Search for the cell housing the specified text and yield its (x, y) center coordinate. 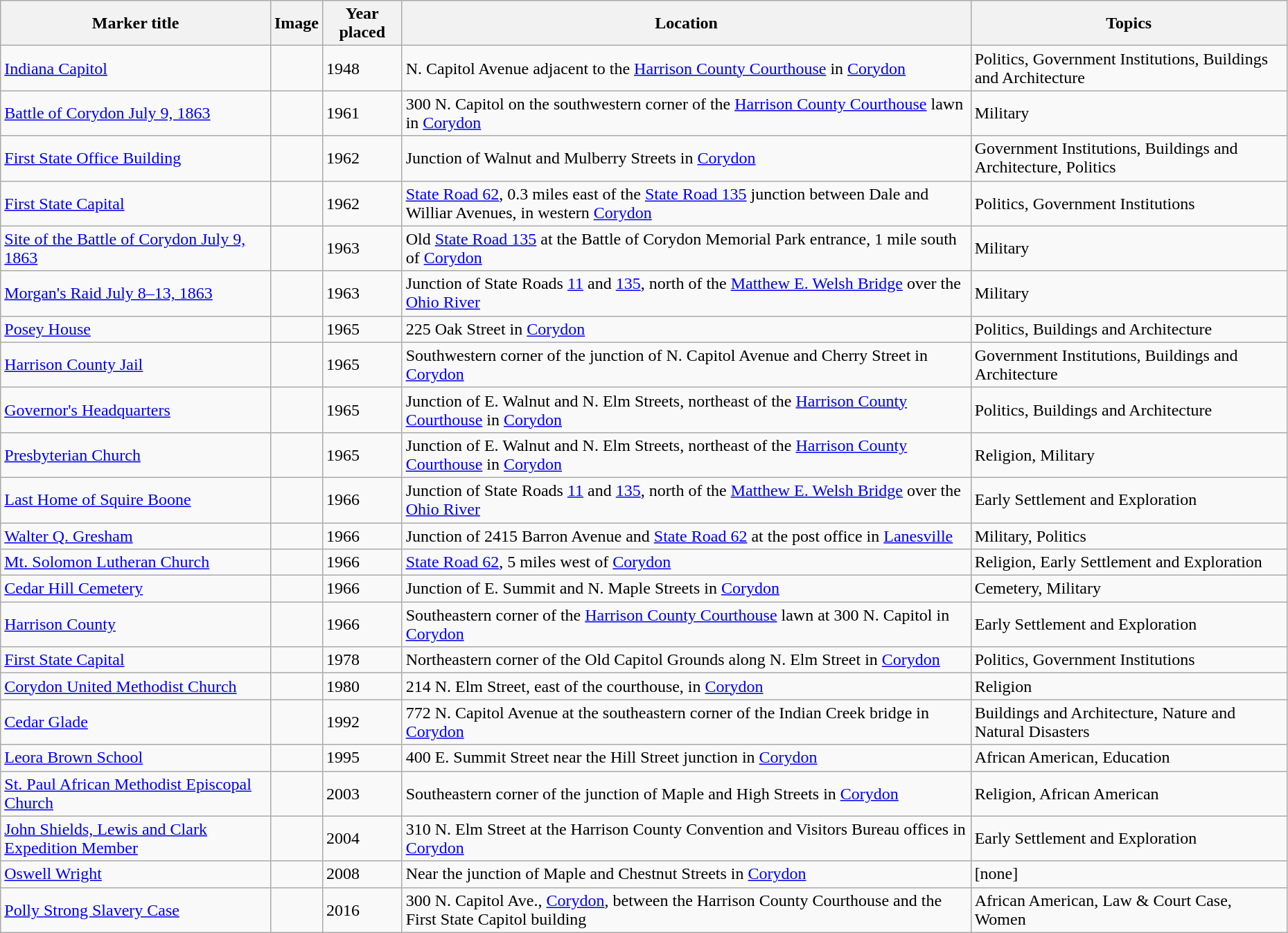
St. Paul African Methodist Episcopal Church (136, 794)
Near the junction of Maple and Chestnut Streets in Corydon (686, 874)
1992 (362, 722)
State Road 62, 0.3 miles east of the State Road 135 junction between Dale and Williar Avenues, in western Corydon (686, 204)
Corydon United Methodist Church (136, 686)
First State Office Building (136, 158)
1978 (362, 660)
[none] (1129, 874)
1980 (362, 686)
Northeastern corner of the Old Capitol Grounds along N. Elm Street in Corydon (686, 660)
Government Institutions, Buildings and Architecture (1129, 364)
Cedar Hill Cemetery (136, 589)
Last Home of Squire Boone (136, 500)
Oswell Wright (136, 874)
1961 (362, 114)
214 N. Elm Street, east of the courthouse, in Corydon (686, 686)
Harrison County Jail (136, 364)
Southeastern corner of the Harrison County Courthouse lawn at 300 N. Capitol in Corydon (686, 625)
Cemetery, Military (1129, 589)
Location (686, 24)
Battle of Corydon July 9, 1863 (136, 114)
Southwestern corner of the junction of N. Capitol Avenue and Cherry Street in Corydon (686, 364)
2016 (362, 910)
Religion (1129, 686)
2004 (362, 838)
300 N. Capitol Ave., Corydon, between the Harrison County Courthouse and the First State Capitol building (686, 910)
Religion, Early Settlement and Exploration (1129, 562)
African American, Law & Court Case, Women (1129, 910)
310 N. Elm Street at the Harrison County Convention and Visitors Bureau offices in Corydon (686, 838)
Morgan's Raid July 8–13, 1863 (136, 294)
Topics (1129, 24)
Harrison County (136, 625)
African American, Education (1129, 758)
Year placed (362, 24)
Southeastern corner of the junction of Maple and High Streets in Corydon (686, 794)
Image (297, 24)
John Shields, Lewis and Clark Expedition Member (136, 838)
Mt. Solomon Lutheran Church (136, 562)
300 N. Capitol on the southwestern corner of the Harrison County Courthouse lawn in Corydon (686, 114)
Presbyterian Church (136, 454)
1948 (362, 68)
State Road 62, 5 miles west of Corydon (686, 562)
Junction of 2415 Barron Avenue and State Road 62 at the post office in Lanesville (686, 535)
Leora Brown School (136, 758)
Buildings and Architecture, Nature and Natural Disasters (1129, 722)
1995 (362, 758)
Indiana Capitol (136, 68)
Polly Strong Slavery Case (136, 910)
N. Capitol Avenue adjacent to the Harrison County Courthouse in Corydon (686, 68)
Junction of Walnut and Mulberry Streets in Corydon (686, 158)
Government Institutions, Buildings and Architecture, Politics (1129, 158)
Military, Politics (1129, 535)
2008 (362, 874)
Governor's Headquarters (136, 410)
Religion, African American (1129, 794)
Religion, Military (1129, 454)
2003 (362, 794)
400 E. Summit Street near the Hill Street junction in Corydon (686, 758)
Marker title (136, 24)
Posey House (136, 329)
772 N. Capitol Avenue at the southeastern corner of the Indian Creek bridge in Corydon (686, 722)
Site of the Battle of Corydon July 9, 1863 (136, 248)
Politics, Government Institutions, Buildings and Architecture (1129, 68)
Old State Road 135 at the Battle of Corydon Memorial Park entrance, 1 mile south of Corydon (686, 248)
Walter Q. Gresham (136, 535)
225 Oak Street in Corydon (686, 329)
Junction of E. Summit and N. Maple Streets in Corydon (686, 589)
Cedar Glade (136, 722)
